Detect which cell encompasses the target text, then output its (x, y) center coordinate. 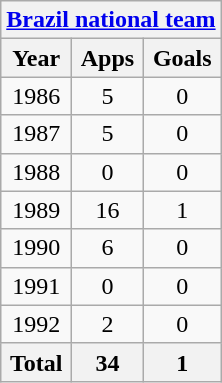
Apps (108, 58)
1990 (36, 248)
Year (36, 58)
Brazil national team (111, 20)
Total (36, 362)
1987 (36, 134)
Goals (182, 58)
16 (108, 210)
1992 (36, 324)
1991 (36, 286)
34 (108, 362)
1989 (36, 210)
1988 (36, 172)
2 (108, 324)
1986 (36, 96)
6 (108, 248)
